Locate the cell with the specified text and output its (x, y) center coordinate. 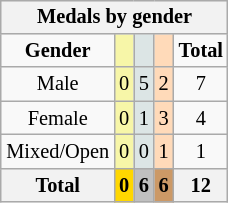
Mixed/Open (58, 152)
Female (58, 118)
3 (164, 118)
Gender (58, 51)
Male (58, 84)
2 (164, 84)
Medals by gender (114, 17)
7 (201, 84)
4 (201, 118)
12 (201, 185)
5 (144, 84)
